Return [x, y] of the center of cell containing provided text 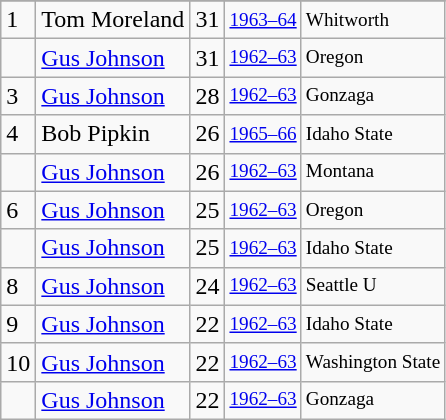
8 [18, 286]
28 [208, 96]
Tom Moreland [113, 20]
4 [18, 134]
24 [208, 286]
1 [18, 20]
9 [18, 324]
Washington State [373, 362]
3 [18, 96]
Montana [373, 172]
10 [18, 362]
6 [18, 210]
1965–66 [263, 134]
Seattle U [373, 286]
1963–64 [263, 20]
Whitworth [373, 20]
Bob Pipkin [113, 134]
